Return (x, y) of the center of cell containing provided text 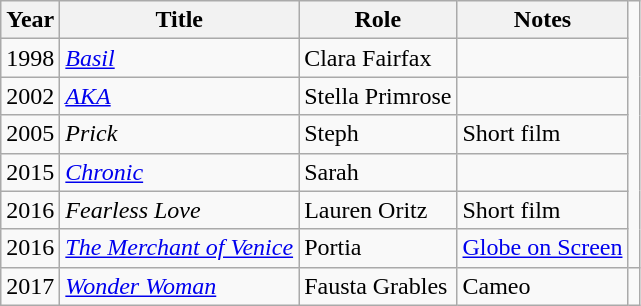
Globe on Screen (542, 248)
2005 (30, 134)
2002 (30, 96)
Role (378, 20)
The Merchant of Venice (180, 248)
Prick (180, 134)
Wonder Woman (180, 286)
Title (180, 20)
Cameo (542, 286)
Year (30, 20)
Basil (180, 58)
Sarah (378, 172)
Portia (378, 248)
AKA (180, 96)
2015 (30, 172)
Fausta Grables (378, 286)
Notes (542, 20)
Fearless Love (180, 210)
1998 (30, 58)
Stella Primrose (378, 96)
Chronic (180, 172)
Clara Fairfax (378, 58)
Lauren Oritz (378, 210)
Steph (378, 134)
2017 (30, 286)
